Identify which cell holds the provided text, then report its [X, Y] central coordinate. 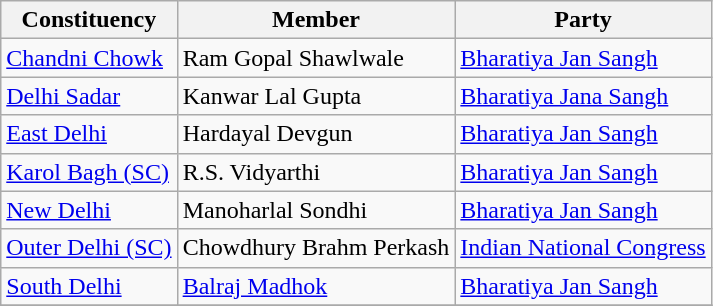
Kanwar Lal Gupta [316, 96]
Delhi Sadar [89, 96]
Member [316, 20]
Indian National Congress [583, 248]
Bharatiya Jana Sangh [583, 96]
Ram Gopal Shawlwale [316, 58]
R.S. Vidyarthi [316, 172]
Karol Bagh (SC) [89, 172]
Manoharlal Sondhi [316, 210]
Chandni Chowk [89, 58]
Chowdhury Brahm Perkash [316, 248]
Party [583, 20]
Constituency [89, 20]
Outer Delhi (SC) [89, 248]
Balraj Madhok [316, 286]
Hardayal Devgun [316, 134]
East Delhi [89, 134]
South Delhi [89, 286]
New Delhi [89, 210]
